Identify which cell holds the provided text, then report its (x, y) central coordinate. 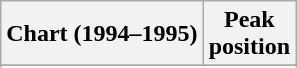
Peakposition (249, 34)
Chart (1994–1995) (102, 34)
